Return the [X, Y] coordinate for the center point of the cell that contains the specified text.  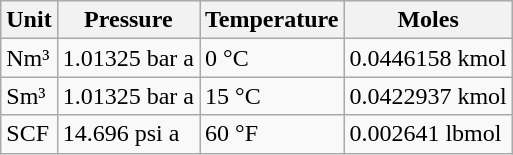
14.696 psi a [128, 134]
Unit [29, 20]
60 °F [272, 134]
Moles [428, 20]
0.0446158 kmol [428, 58]
Temperature [272, 20]
Sm³ [29, 96]
0 °C [272, 58]
Nm³ [29, 58]
15 °C [272, 96]
0.0422937 kmol [428, 96]
0.002641 lbmol [428, 134]
SCF [29, 134]
Pressure [128, 20]
